Scan for the cell matching the given text and deliver its (X, Y) coordinate at center. 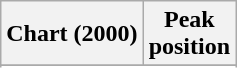
Chart (2000) (72, 34)
Peakposition (189, 34)
